Provide the (X, Y) coordinate of the cell's center where the given text is located.  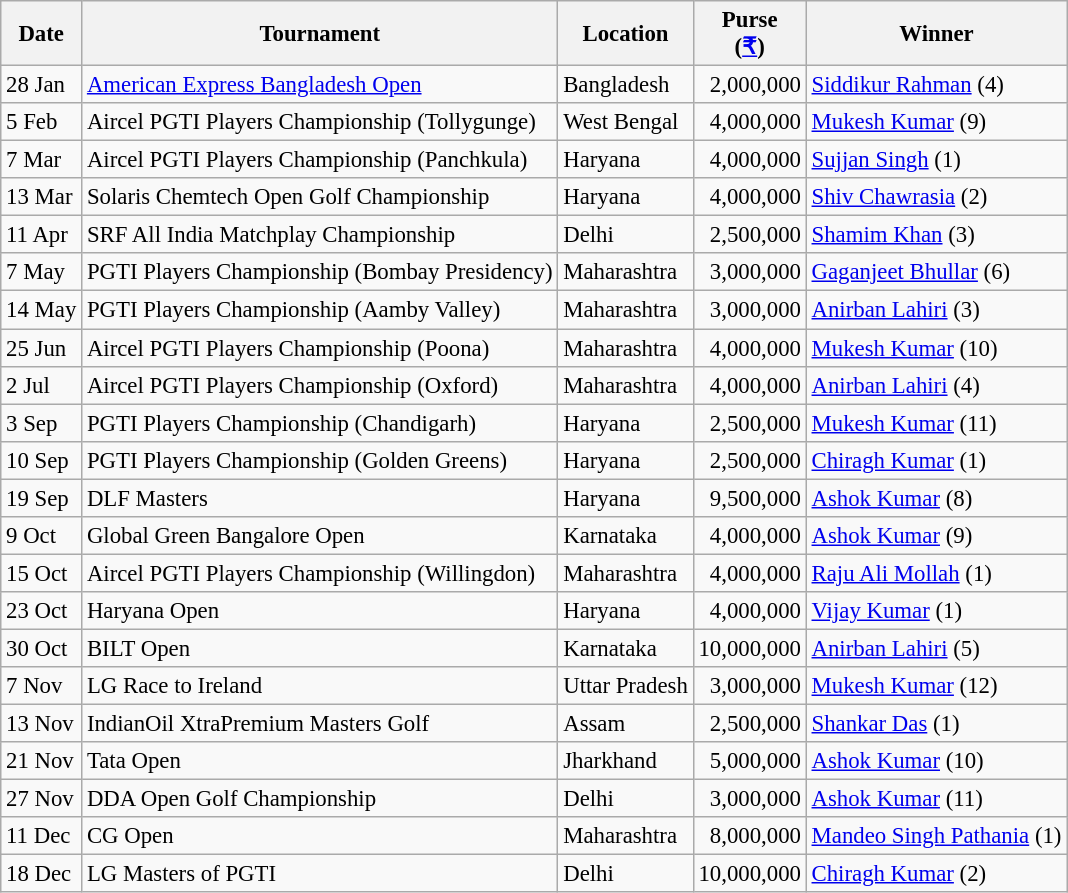
PGTI Players Championship (Golden Greens) (320, 460)
Mandeo Singh Pathania (1) (936, 836)
Mukesh Kumar (11) (936, 423)
IndianOil XtraPremium Masters Golf (320, 724)
Mukesh Kumar (12) (936, 686)
14 May (42, 310)
Haryana Open (320, 611)
30 Oct (42, 648)
Siddikur Rahman (4) (936, 85)
Uttar Pradesh (626, 686)
Shamim Khan (3) (936, 235)
Raju Ali Mollah (1) (936, 573)
Tournament (320, 34)
PGTI Players Championship (Bombay Presidency) (320, 273)
7 Nov (42, 686)
Aircel PGTI Players Championship (Willingdon) (320, 573)
Aircel PGTI Players Championship (Oxford) (320, 385)
Assam (626, 724)
10 Sep (42, 460)
Winner (936, 34)
9,500,000 (750, 498)
5,000,000 (750, 761)
Location (626, 34)
Ashok Kumar (8) (936, 498)
DDA Open Golf Championship (320, 799)
SRF All India Matchplay Championship (320, 235)
19 Sep (42, 498)
11 Apr (42, 235)
Mukesh Kumar (10) (936, 348)
9 Oct (42, 536)
Shankar Das (1) (936, 724)
Date (42, 34)
Ashok Kumar (10) (936, 761)
Global Green Bangalore Open (320, 536)
PGTI Players Championship (Chandigarh) (320, 423)
Chiragh Kumar (2) (936, 874)
Aircel PGTI Players Championship (Panchkula) (320, 160)
11 Dec (42, 836)
BILT Open (320, 648)
8,000,000 (750, 836)
25 Jun (42, 348)
3 Sep (42, 423)
5 Feb (42, 122)
28 Jan (42, 85)
American Express Bangladesh Open (320, 85)
Chiragh Kumar (1) (936, 460)
CG Open (320, 836)
7 Mar (42, 160)
23 Oct (42, 611)
13 Nov (42, 724)
Tata Open (320, 761)
Vijay Kumar (1) (936, 611)
Ashok Kumar (9) (936, 536)
Ashok Kumar (11) (936, 799)
Sujjan Singh (1) (936, 160)
13 Mar (42, 197)
PGTI Players Championship (Aamby Valley) (320, 310)
Solaris Chemtech Open Golf Championship (320, 197)
Purse(₹) (750, 34)
Shiv Chawrasia (2) (936, 197)
Jharkhand (626, 761)
27 Nov (42, 799)
Anirban Lahiri (5) (936, 648)
2,000,000 (750, 85)
7 May (42, 273)
DLF Masters (320, 498)
Mukesh Kumar (9) (936, 122)
2 Jul (42, 385)
21 Nov (42, 761)
Aircel PGTI Players Championship (Tollygunge) (320, 122)
Gaganjeet Bhullar (6) (936, 273)
LG Race to Ireland (320, 686)
Bangladesh (626, 85)
Aircel PGTI Players Championship (Poona) (320, 348)
LG Masters of PGTI (320, 874)
15 Oct (42, 573)
West Bengal (626, 122)
Anirban Lahiri (4) (936, 385)
Anirban Lahiri (3) (936, 310)
18 Dec (42, 874)
